Return the (x, y) coordinate for the center point of the cell that contains the specified text.  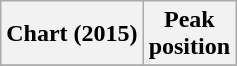
Chart (2015) (72, 34)
Peak position (189, 34)
